Pinpoint the cell where the given text exists, returning its (x, y) midpoint coordinate. 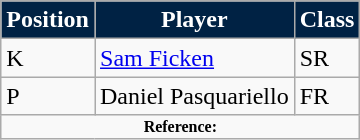
Class (327, 20)
K (48, 58)
Position (48, 20)
P (48, 96)
SR (327, 58)
Reference: (180, 127)
FR (327, 96)
Sam Ficken (194, 58)
Daniel Pasquariello (194, 96)
Player (194, 20)
